Scan for the cell matching the given text and deliver its [x, y] coordinate at center. 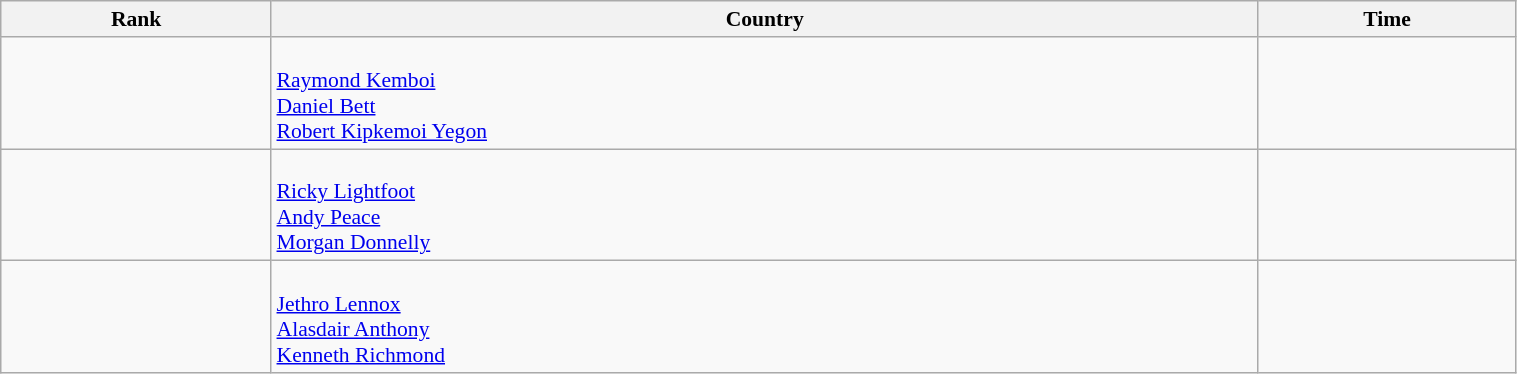
Ricky LightfootAndy PeaceMorgan Donnelly [764, 205]
Country [764, 19]
Jethro LennoxAlasdair AnthonyKenneth Richmond [764, 317]
Raymond KemboiDaniel BettRobert Kipkemoi Yegon [764, 93]
Rank [136, 19]
Time [1387, 19]
